Determine the (x, y) coordinate at the center of the cell enclosing the given text.  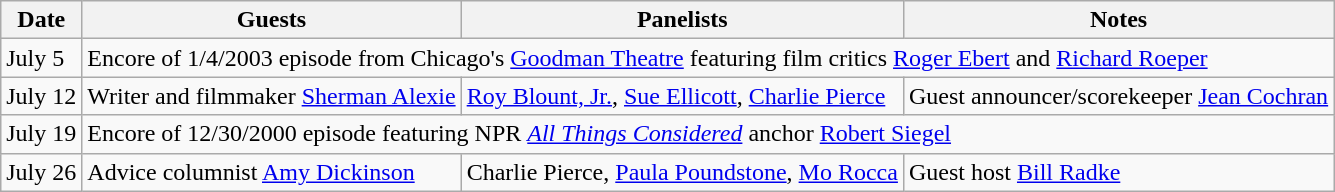
Notes (1118, 20)
July 26 (42, 172)
Panelists (682, 20)
Guest host Bill Radke (1118, 172)
Writer and filmmaker Sherman Alexie (272, 96)
Encore of 12/30/2000 episode featuring NPR All Things Considered anchor Robert Siegel (708, 134)
Date (42, 20)
Roy Blount, Jr., Sue Ellicott, Charlie Pierce (682, 96)
Guest announcer/scorekeeper Jean Cochran (1118, 96)
July 12 (42, 96)
July 5 (42, 58)
Advice columnist Amy Dickinson (272, 172)
July 19 (42, 134)
Charlie Pierce, Paula Poundstone, Mo Rocca (682, 172)
Guests (272, 20)
Encore of 1/4/2003 episode from Chicago's Goodman Theatre featuring film critics Roger Ebert and Richard Roeper (708, 58)
